Scan for the cell matching the given text and deliver its (x, y) coordinate at center. 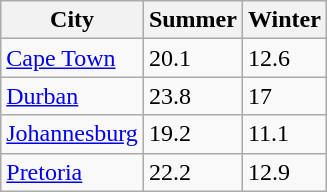
17 (284, 96)
20.1 (192, 58)
19.2 (192, 134)
Pretoria (72, 172)
Johannesburg (72, 134)
Cape Town (72, 58)
22.2 (192, 172)
Winter (284, 20)
City (72, 20)
12.9 (284, 172)
Durban (72, 96)
11.1 (284, 134)
12.6 (284, 58)
23.8 (192, 96)
Summer (192, 20)
